Find where the given text appears and provide that cell's center as [X, Y] coordinate. 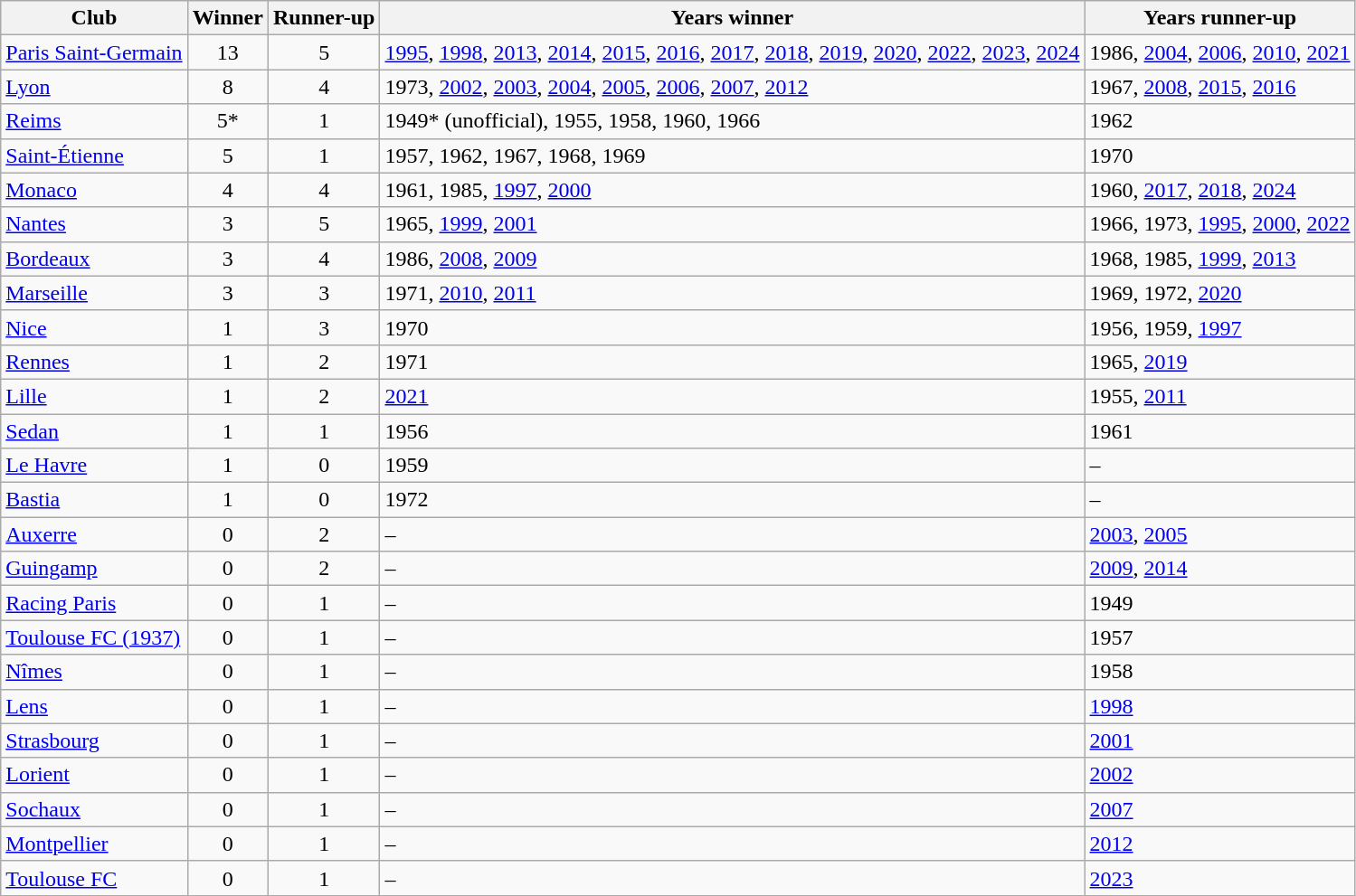
1957 [1219, 637]
Marseille [94, 293]
Racing Paris [94, 603]
2002 [1219, 775]
Saint-Étienne [94, 156]
Guingamp [94, 569]
Strasbourg [94, 740]
2012 [1219, 844]
Paris Saint-Germain [94, 52]
2009, 2014 [1219, 569]
Nantes [94, 224]
1956, 1959, 1997 [1219, 327]
Lille [94, 396]
1969, 1972, 2020 [1219, 293]
Bastia [94, 500]
1958 [1219, 672]
Winner [228, 18]
Years winner [733, 18]
1995, 1998, 2013, 2014, 2015, 2016, 2017, 2018, 2019, 2020, 2022, 2023, 2024 [733, 52]
1960, 2017, 2018, 2024 [1219, 190]
Lyon [94, 87]
1968, 1985, 1999, 2013 [1219, 259]
13 [228, 52]
Le Havre [94, 466]
Lorient [94, 775]
1967, 2008, 2015, 2016 [1219, 87]
1961, 1985, 1997, 2000 [733, 190]
Toulouse FC (1937) [94, 637]
1965, 2019 [1219, 362]
1961 [1219, 431]
1971, 2010, 2011 [733, 293]
Years runner-up [1219, 18]
1957, 1962, 1967, 1968, 1969 [733, 156]
8 [228, 87]
2021 [733, 396]
2003, 2005 [1219, 534]
Toulouse FC [94, 878]
1973, 2002, 2003, 2004, 2005, 2006, 2007, 2012 [733, 87]
Nice [94, 327]
1971 [733, 362]
1986, 2008, 2009 [733, 259]
Rennes [94, 362]
1949* (unofficial), 1955, 1958, 1960, 1966 [733, 121]
1956 [733, 431]
1949 [1219, 603]
Nîmes [94, 672]
Club [94, 18]
Reims [94, 121]
2001 [1219, 740]
5* [228, 121]
Montpellier [94, 844]
Runner-up [324, 18]
Sedan [94, 431]
1966, 1973, 1995, 2000, 2022 [1219, 224]
2023 [1219, 878]
Bordeaux [94, 259]
1965, 1999, 2001 [733, 224]
1972 [733, 500]
Lens [94, 706]
Auxerre [94, 534]
1955, 2011 [1219, 396]
1998 [1219, 706]
Sochaux [94, 809]
1959 [733, 466]
1962 [1219, 121]
Monaco [94, 190]
2007 [1219, 809]
1986, 2004, 2006, 2010, 2021 [1219, 52]
